Detect which cell encompasses the target text, then output its (X, Y) center coordinate. 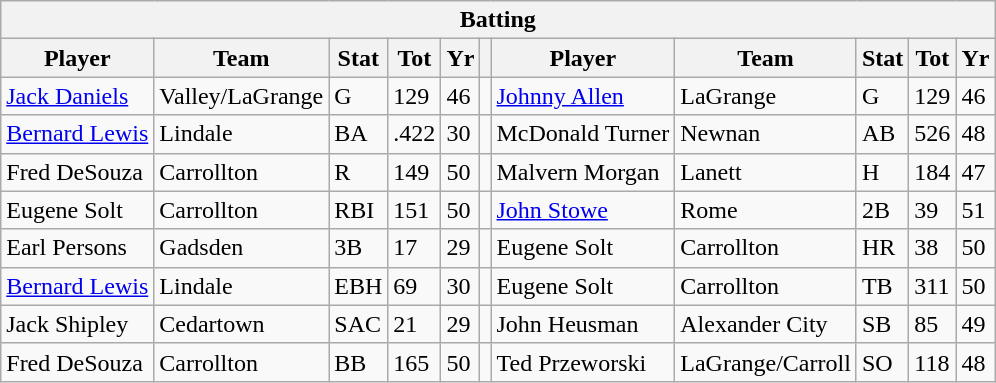
17 (414, 248)
151 (414, 210)
Lanett (766, 172)
AB (882, 134)
H (882, 172)
Earl Persons (78, 248)
51 (976, 210)
Malvern Morgan (583, 172)
Newnan (766, 134)
165 (414, 362)
LaGrange/Carroll (766, 362)
47 (976, 172)
526 (932, 134)
118 (932, 362)
SB (882, 324)
RBI (358, 210)
2B (882, 210)
BB (358, 362)
21 (414, 324)
BA (358, 134)
Cedartown (242, 324)
Ted Przeworski (583, 362)
49 (976, 324)
HR (882, 248)
Alexander City (766, 324)
39 (932, 210)
R (358, 172)
Valley/LaGrange (242, 96)
John Heusman (583, 324)
TB (882, 286)
69 (414, 286)
184 (932, 172)
149 (414, 172)
38 (932, 248)
.422 (414, 134)
Rome (766, 210)
SAC (358, 324)
Jack Daniels (78, 96)
Batting (498, 20)
EBH (358, 286)
311 (932, 286)
John Stowe (583, 210)
Johnny Allen (583, 96)
SO (882, 362)
3B (358, 248)
Gadsden (242, 248)
McDonald Turner (583, 134)
LaGrange (766, 96)
85 (932, 324)
Jack Shipley (78, 324)
